Output the (X, Y) coordinate of the center of the cell containing the given text.  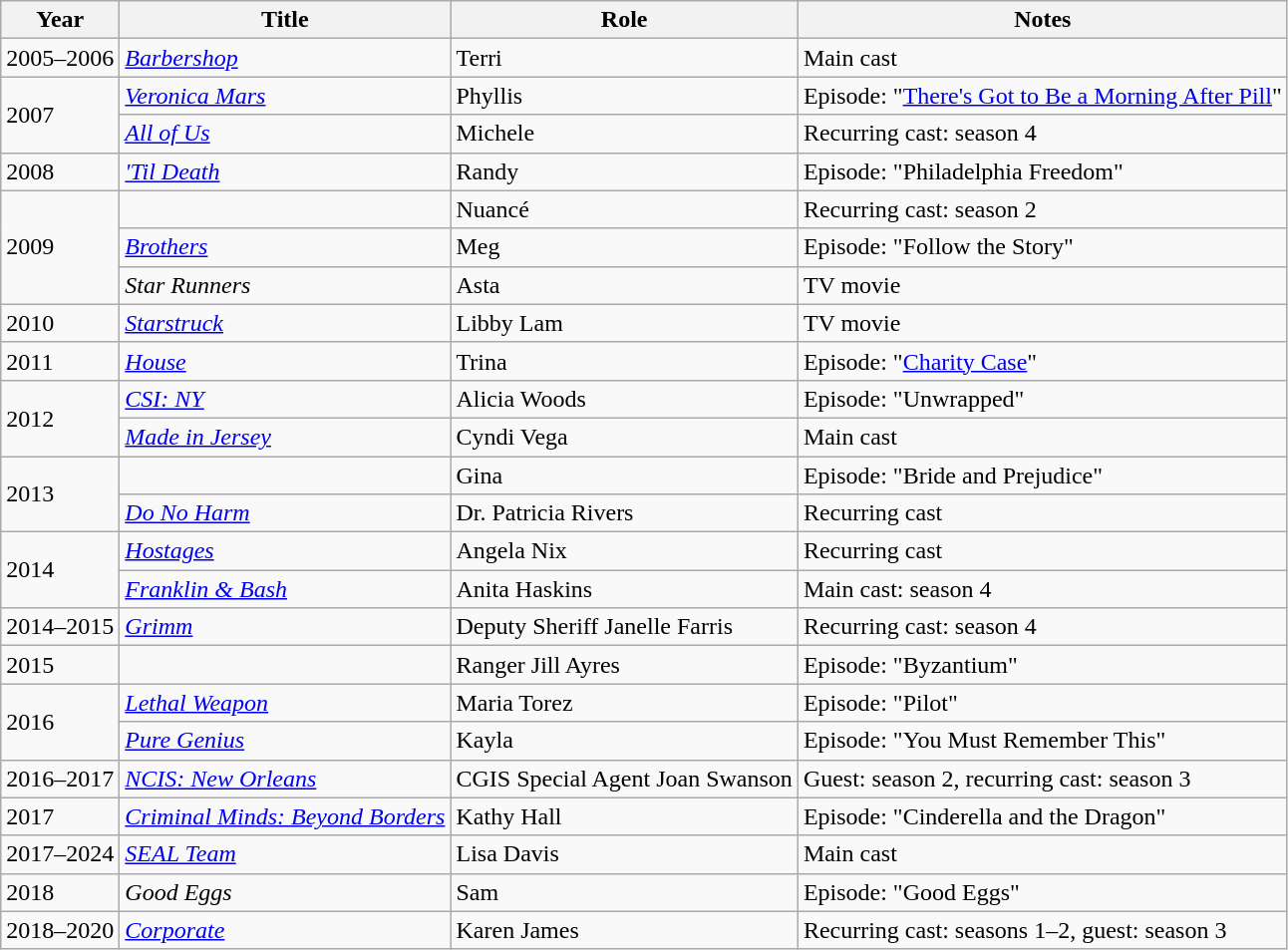
Trina (624, 361)
2017–2024 (60, 854)
Episode: "Philadelphia Freedom" (1043, 171)
2013 (60, 494)
Asta (624, 285)
Meg (624, 247)
2014–2015 (60, 627)
Pure Genius (285, 741)
2012 (60, 418)
Lisa Davis (624, 854)
Role (624, 20)
Episode: "Byzantium" (1043, 665)
Star Runners (285, 285)
Criminal Minds: Beyond Borders (285, 816)
Michele (624, 134)
2014 (60, 570)
Recurring cast: seasons 1–2, guest: season 3 (1043, 930)
Lethal Weapon (285, 703)
Episode: "There's Got to Be a Morning After Pill" (1043, 96)
Recurring cast: season 2 (1043, 209)
Kathy Hall (624, 816)
2010 (60, 323)
2016 (60, 722)
Sam (624, 892)
Episode: "Follow the Story" (1043, 247)
2011 (60, 361)
Cyndi Vega (624, 437)
Nuancé (624, 209)
SEAL Team (285, 854)
Guest: season 2, recurring cast: season 3 (1043, 779)
Year (60, 20)
Brothers (285, 247)
Maria Torez (624, 703)
Kayla (624, 741)
CGIS Special Agent Joan Swanson (624, 779)
House (285, 361)
Phyllis (624, 96)
2018–2020 (60, 930)
Deputy Sheriff Janelle Farris (624, 627)
Karen James (624, 930)
Veronica Mars (285, 96)
Libby Lam (624, 323)
Episode: "You Must Remember This" (1043, 741)
Angela Nix (624, 551)
Franklin & Bash (285, 589)
Barbershop (285, 58)
Episode: "Cinderella and the Dragon" (1043, 816)
Episode: "Charity Case" (1043, 361)
2017 (60, 816)
Randy (624, 171)
Main cast: season 4 (1043, 589)
Notes (1043, 20)
2016–2017 (60, 779)
Episode: "Bride and Prejudice" (1043, 475)
Do No Harm (285, 513)
Terri (624, 58)
CSI: NY (285, 399)
Made in Jersey (285, 437)
2005–2006 (60, 58)
Gina (624, 475)
Grimm (285, 627)
2015 (60, 665)
Hostages (285, 551)
Alicia Woods (624, 399)
2008 (60, 171)
All of Us (285, 134)
Ranger Jill Ayres (624, 665)
NCIS: New Orleans (285, 779)
Starstruck (285, 323)
Good Eggs (285, 892)
Corporate (285, 930)
Episode: "Good Eggs" (1043, 892)
'Til Death (285, 171)
2007 (60, 115)
Anita Haskins (624, 589)
Title (285, 20)
2009 (60, 247)
Dr. Patricia Rivers (624, 513)
2018 (60, 892)
Episode: "Unwrapped" (1043, 399)
Episode: "Pilot" (1043, 703)
